Find where the given text appears and provide that cell's center as [x, y] coordinate. 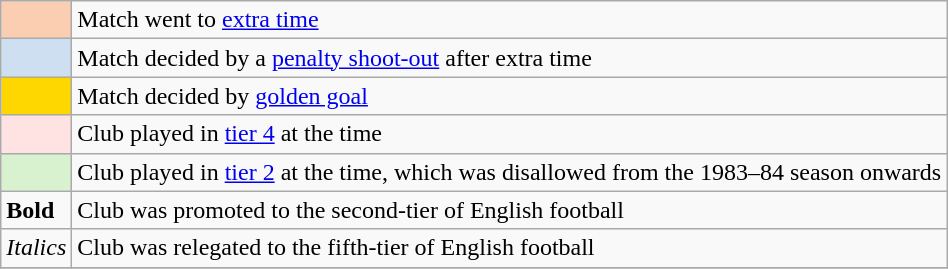
Club played in tier 4 at the time [510, 134]
Club played in tier 2 at the time, which was disallowed from the 1983–84 season onwards [510, 172]
Italics [36, 248]
Club was relegated to the fifth-tier of English football [510, 248]
Match decided by golden goal [510, 96]
Bold [36, 210]
Club was promoted to the second-tier of English football [510, 210]
Match went to extra time [510, 20]
Match decided by a penalty shoot-out after extra time [510, 58]
